Extract the [x, y] coordinate from the center of the cell holding the provided text.  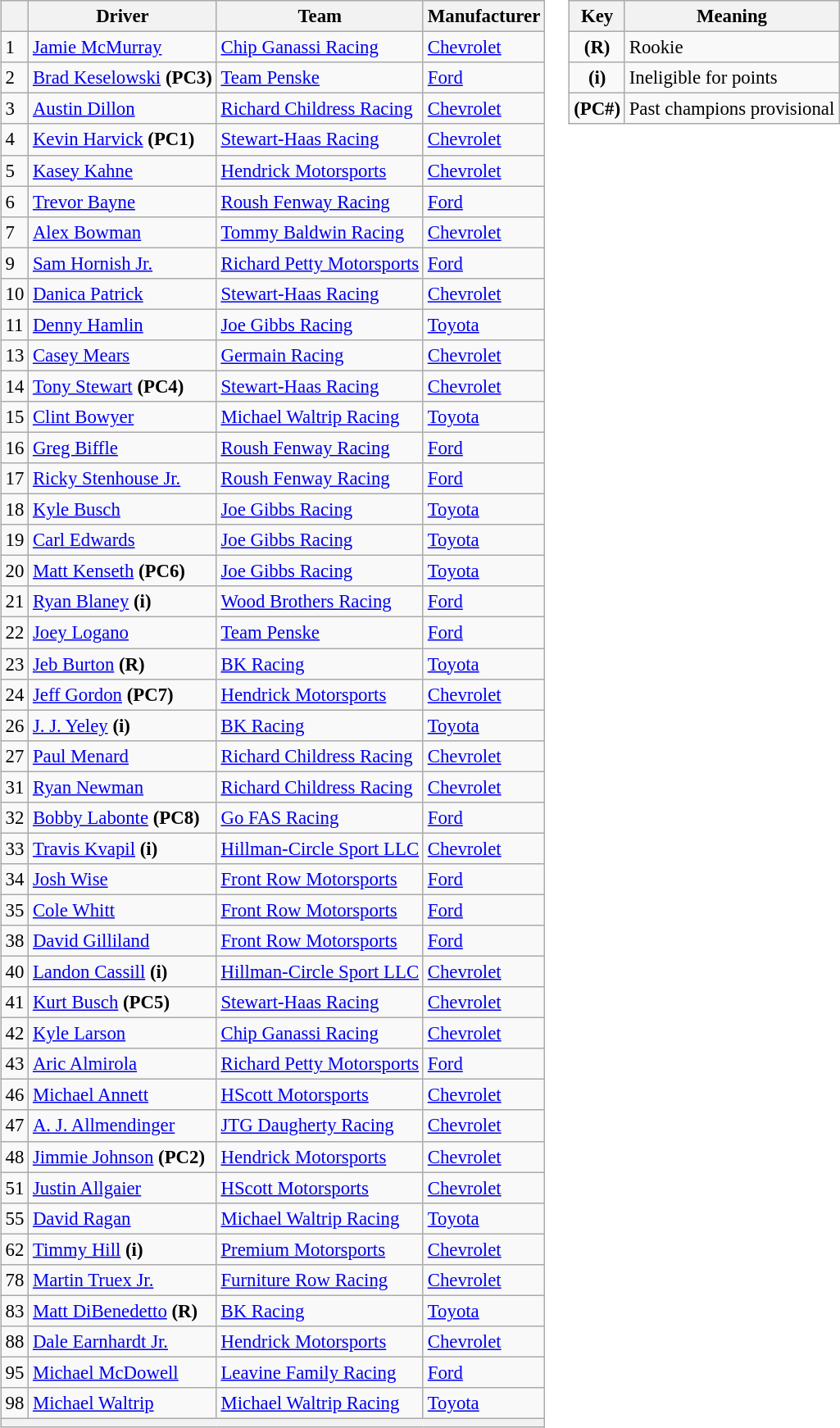
Jamie McMurray [123, 48]
88 [15, 1342]
3 [15, 109]
Kasey Kahne [123, 171]
19 [15, 540]
Bobby Labonte (PC8) [123, 817]
Jeb Burton (R) [123, 663]
(R) [597, 48]
Kyle Larson [123, 1034]
Premium Motorsports [320, 1249]
Michael McDowell [123, 1372]
J. J. Yeley (i) [123, 725]
26 [15, 725]
Kevin Harvick (PC1) [123, 139]
18 [15, 510]
Ineligible for points [731, 78]
21 [15, 602]
(PC#) [597, 109]
Austin Dillon [123, 109]
(i) [597, 78]
47 [15, 1126]
78 [15, 1280]
Carl Edwards [123, 540]
24 [15, 694]
17 [15, 479]
38 [15, 941]
23 [15, 663]
Dale Earnhardt Jr. [123, 1342]
83 [15, 1311]
1 [15, 48]
95 [15, 1372]
46 [15, 1095]
Tony Stewart (PC4) [123, 386]
Sam Hornish Jr. [123, 263]
22 [15, 633]
13 [15, 356]
51 [15, 1188]
Meaning [731, 16]
15 [15, 417]
6 [15, 202]
Kurt Busch (PC5) [123, 1003]
Go FAS Racing [320, 817]
Brad Keselowski (PC3) [123, 78]
34 [15, 880]
11 [15, 325]
Josh Wise [123, 880]
62 [15, 1249]
Key [597, 16]
A. J. Allmendinger [123, 1126]
Justin Allgaier [123, 1188]
Team [320, 16]
Danica Patrick [123, 293]
Ricky Stenhouse Jr. [123, 479]
Cole Whitt [123, 910]
Driver [123, 16]
98 [15, 1403]
43 [15, 1064]
35 [15, 910]
40 [15, 971]
Ryan Blaney (i) [123, 602]
JTG Daugherty Racing [320, 1126]
9 [15, 263]
Kyle Busch [123, 510]
42 [15, 1034]
Furniture Row Racing [320, 1280]
David Ragan [123, 1218]
Ryan Newman [123, 787]
31 [15, 787]
Clint Bowyer [123, 417]
55 [15, 1218]
32 [15, 817]
David Gilliland [123, 941]
Joey Logano [123, 633]
20 [15, 571]
7 [15, 232]
27 [15, 756]
48 [15, 1157]
Travis Kvapil (i) [123, 848]
4 [15, 139]
2 [15, 78]
41 [15, 1003]
Trevor Bayne [123, 202]
Denny Hamlin [123, 325]
Germain Racing [320, 356]
Manufacturer [484, 16]
33 [15, 848]
Jeff Gordon (PC7) [123, 694]
Landon Cassill (i) [123, 971]
Michael Annett [123, 1095]
Matt DiBenedetto (R) [123, 1311]
Timmy Hill (i) [123, 1249]
Rookie [731, 48]
16 [15, 448]
Leavine Family Racing [320, 1372]
Wood Brothers Racing [320, 602]
Paul Menard [123, 756]
14 [15, 386]
Casey Mears [123, 356]
10 [15, 293]
Michael Waltrip [123, 1403]
Aric Almirola [123, 1064]
Tommy Baldwin Racing [320, 232]
5 [15, 171]
Past champions provisional [731, 109]
Greg Biffle [123, 448]
Jimmie Johnson (PC2) [123, 1157]
Alex Bowman [123, 232]
Matt Kenseth (PC6) [123, 571]
Martin Truex Jr. [123, 1280]
